Return the (x, y) coordinate for the center point of the cell that contains the specified text.  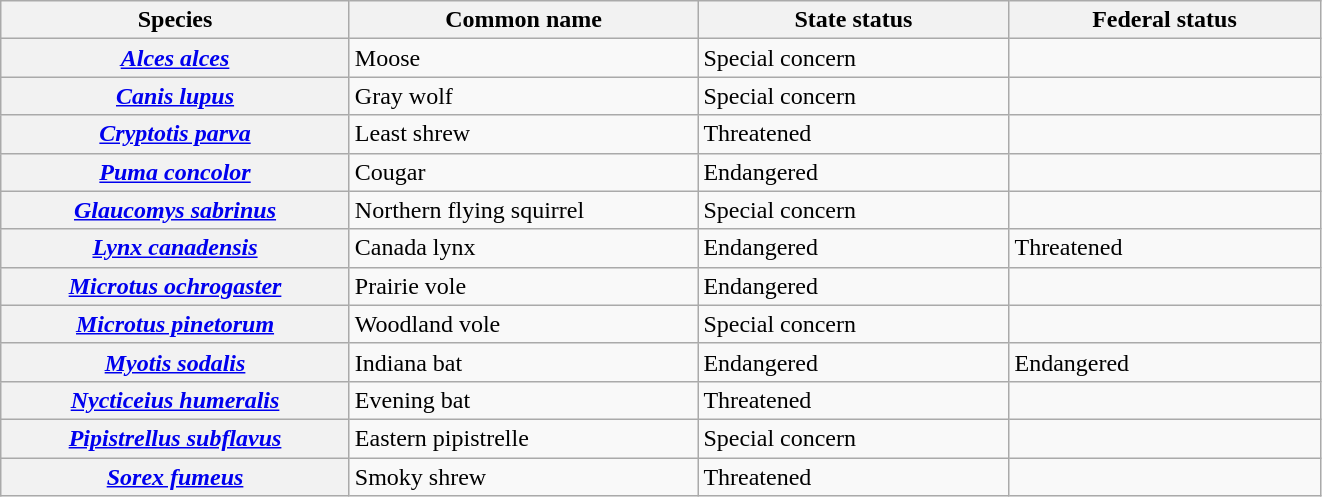
State status (854, 20)
Sorex fumeus (176, 477)
Glaucomys sabrinus (176, 210)
Prairie vole (524, 286)
Woodland vole (524, 324)
Myotis sodalis (176, 362)
Evening bat (524, 400)
Microtus pinetorum (176, 324)
Puma concolor (176, 172)
Eastern pipistrelle (524, 438)
Canis lupus (176, 96)
Pipistrellus subflavus (176, 438)
Least shrew (524, 134)
Cryptotis parva (176, 134)
Lynx canadensis (176, 248)
Gray wolf (524, 96)
Indiana bat (524, 362)
Cougar (524, 172)
Microtus ochrogaster (176, 286)
Nycticeius humeralis (176, 400)
Common name (524, 20)
Species (176, 20)
Smoky shrew (524, 477)
Northern flying squirrel (524, 210)
Canada lynx (524, 248)
Alces alces (176, 58)
Moose (524, 58)
Federal status (1164, 20)
